Determine the (x, y) coordinate at the center of the cell enclosing the given text.  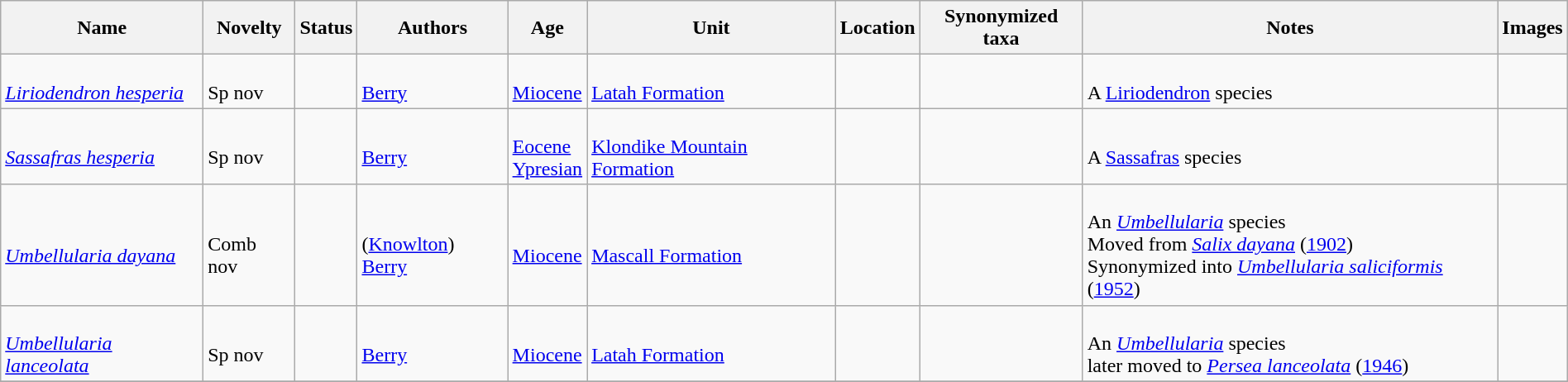
Klondike Mountain Formation (711, 146)
Name (103, 28)
Umbellularia dayana (103, 245)
A Liriodendron species (1290, 81)
An Umbellularia specieslater moved to Persea lanceolata (1946) (1290, 343)
Age (547, 28)
Unit (711, 28)
Location (877, 28)
Synonymized taxa (1001, 28)
Notes (1290, 28)
Images (1532, 28)
Comb nov (250, 245)
EoceneYpresian (547, 146)
(Knowlton) Berry (433, 245)
An Umbellularia speciesMoved from Salix dayana (1902)Synonymized into Umbellularia saliciformis (1952) (1290, 245)
A Sassafras species (1290, 146)
Sassafras hesperia (103, 146)
Novelty (250, 28)
Mascall Formation (711, 245)
Authors (433, 28)
Status (326, 28)
Liriodendron hesperia (103, 81)
Umbellularia lanceolata (103, 343)
